Capture the cell that displays the provided text and extract its [X, Y] central coordinate. 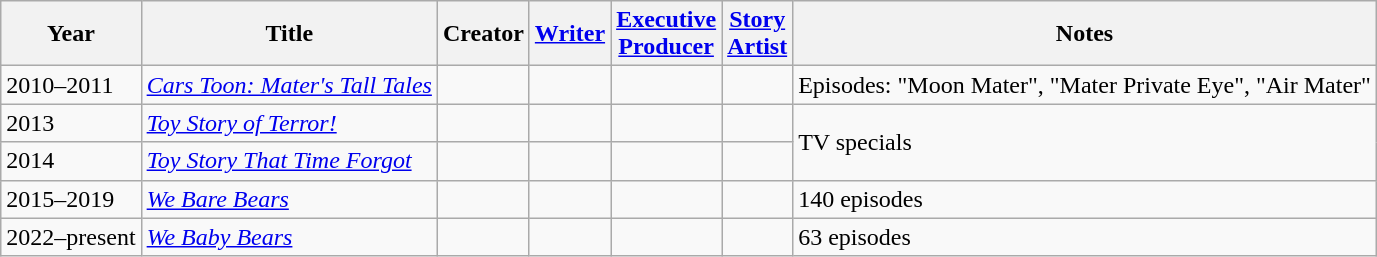
Creator [483, 34]
We Baby Bears [289, 237]
2010–2011 [71, 85]
2015–2019 [71, 199]
Episodes: "Moon Mater", "Mater Private Eye", "Air Mater" [1085, 85]
Year [71, 34]
2014 [71, 161]
We Bare Bears [289, 199]
140 episodes [1085, 199]
ExecutiveProducer [666, 34]
63 episodes [1085, 237]
Cars Toon: Mater's Tall Tales [289, 85]
Writer [570, 34]
TV specials [1085, 142]
Toy Story That Time Forgot [289, 161]
Toy Story of Terror! [289, 123]
2022–present [71, 237]
2013 [71, 123]
Title [289, 34]
StoryArtist [758, 34]
Notes [1085, 34]
